Search for the cell housing the specified text and yield its (x, y) center coordinate. 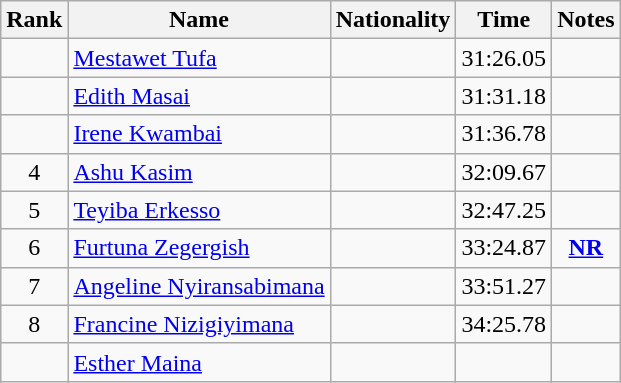
Teyiba Erkesso (199, 210)
34:25.78 (504, 324)
Notes (586, 20)
32:47.25 (504, 210)
Francine Nizigiyimana (199, 324)
Nationality (393, 20)
31:31.18 (504, 96)
31:26.05 (504, 58)
Mestawet Tufa (199, 58)
Rank (34, 20)
5 (34, 210)
Esther Maina (199, 362)
33:51.27 (504, 286)
32:09.67 (504, 172)
7 (34, 286)
8 (34, 324)
Edith Masai (199, 96)
Ashu Kasim (199, 172)
4 (34, 172)
Furtuna Zegergish (199, 248)
31:36.78 (504, 134)
Time (504, 20)
6 (34, 248)
Irene Kwambai (199, 134)
NR (586, 248)
33:24.87 (504, 248)
Angeline Nyiransabimana (199, 286)
Name (199, 20)
